Return (x, y) of the center of cell containing provided text 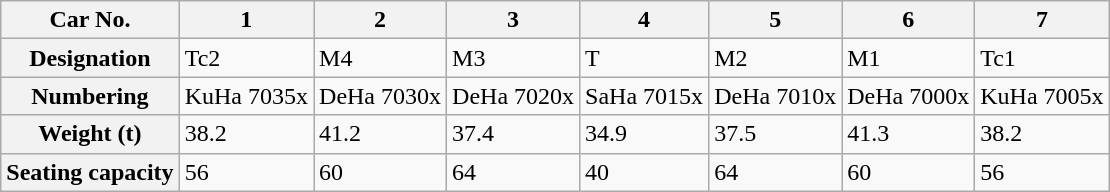
Numbering (90, 96)
T (644, 58)
34.9 (644, 134)
41.3 (908, 134)
2 (380, 20)
1 (246, 20)
M1 (908, 58)
7 (1042, 20)
Car No. (90, 20)
DeHa 7000x (908, 96)
Weight (t) (90, 134)
5 (776, 20)
6 (908, 20)
37.5 (776, 134)
KuHa 7035x (246, 96)
Tc2 (246, 58)
Seating capacity (90, 172)
Designation (90, 58)
DeHa 7030x (380, 96)
M3 (514, 58)
41.2 (380, 134)
40 (644, 172)
KuHa 7005x (1042, 96)
37.4 (514, 134)
M4 (380, 58)
3 (514, 20)
DeHa 7010x (776, 96)
SaHa 7015x (644, 96)
4 (644, 20)
DeHa 7020x (514, 96)
M2 (776, 58)
Tc1 (1042, 58)
